Return [X, Y] of the center of cell containing provided text 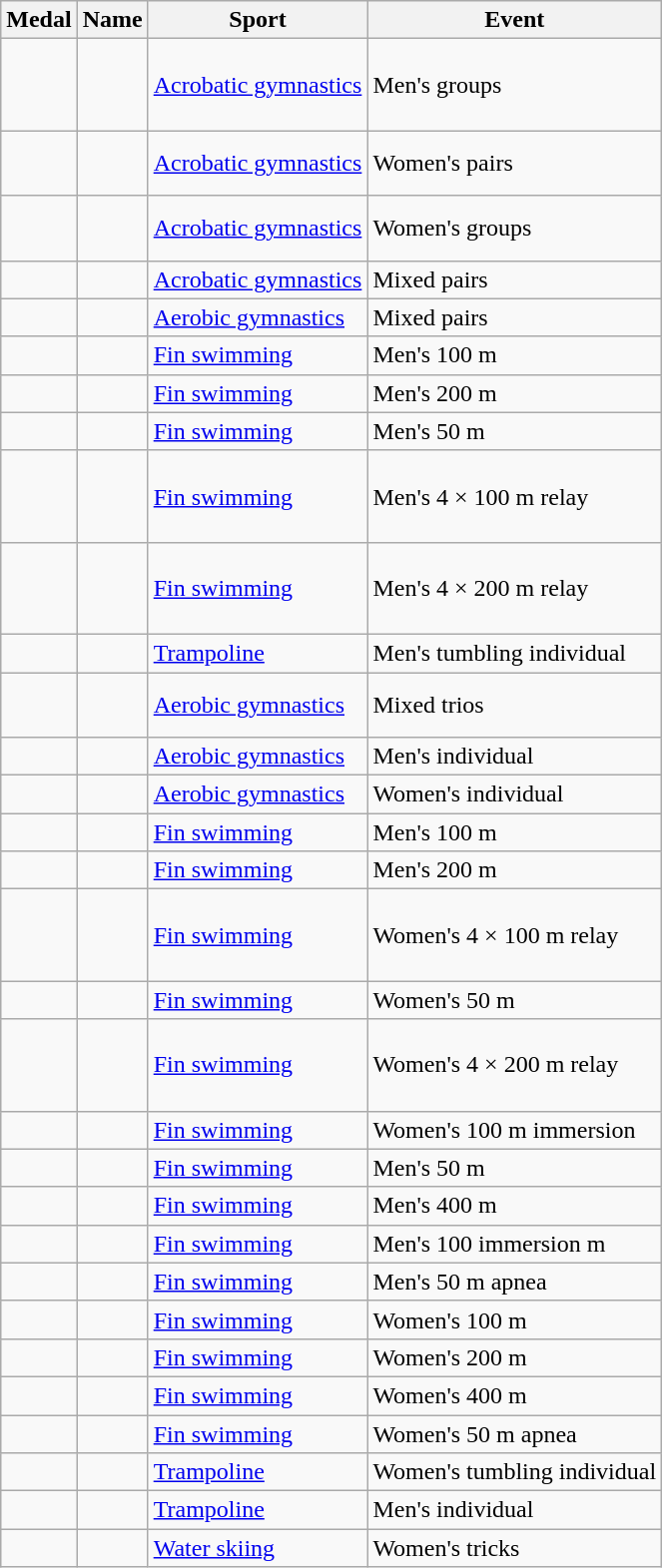
Women's 200 m [515, 1357]
Men's groups [515, 85]
Women's tricks [515, 1548]
Women's 50 m apnea [515, 1434]
Women's 50 m [515, 1000]
Women's 100 m immersion [515, 1130]
Women's 100 m [515, 1319]
Women's groups [515, 228]
Men's tumbling individual [515, 653]
Women's 400 m [515, 1395]
Sport [258, 20]
Women's 4 × 200 m relay [515, 1065]
Men's 400 m [515, 1206]
Women's individual [515, 794]
Name [112, 20]
Mixed trios [515, 705]
Women's 4 × 100 m relay [515, 935]
Women's tumbling individual [515, 1472]
Men's 50 m apnea [515, 1282]
Women's pairs [515, 164]
Event [515, 20]
Men's 4 × 200 m relay [515, 588]
Water skiing [258, 1548]
Medal [39, 20]
Men's 100 immersion m [515, 1244]
Men's 4 × 100 m relay [515, 496]
